Capture the cell that displays the provided text and extract its [X, Y] central coordinate. 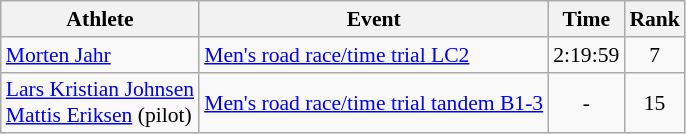
15 [654, 102]
Men's road race/time trial LC2 [374, 55]
Event [374, 19]
Time [586, 19]
- [586, 102]
Athlete [100, 19]
Lars Kristian Johnsen Mattis Eriksen (pilot) [100, 102]
Rank [654, 19]
Morten Jahr [100, 55]
Men's road race/time trial tandem B1-3 [374, 102]
7 [654, 55]
2:19:59 [586, 55]
